Pinpoint the cell where the given text exists, returning its [x, y] midpoint coordinate. 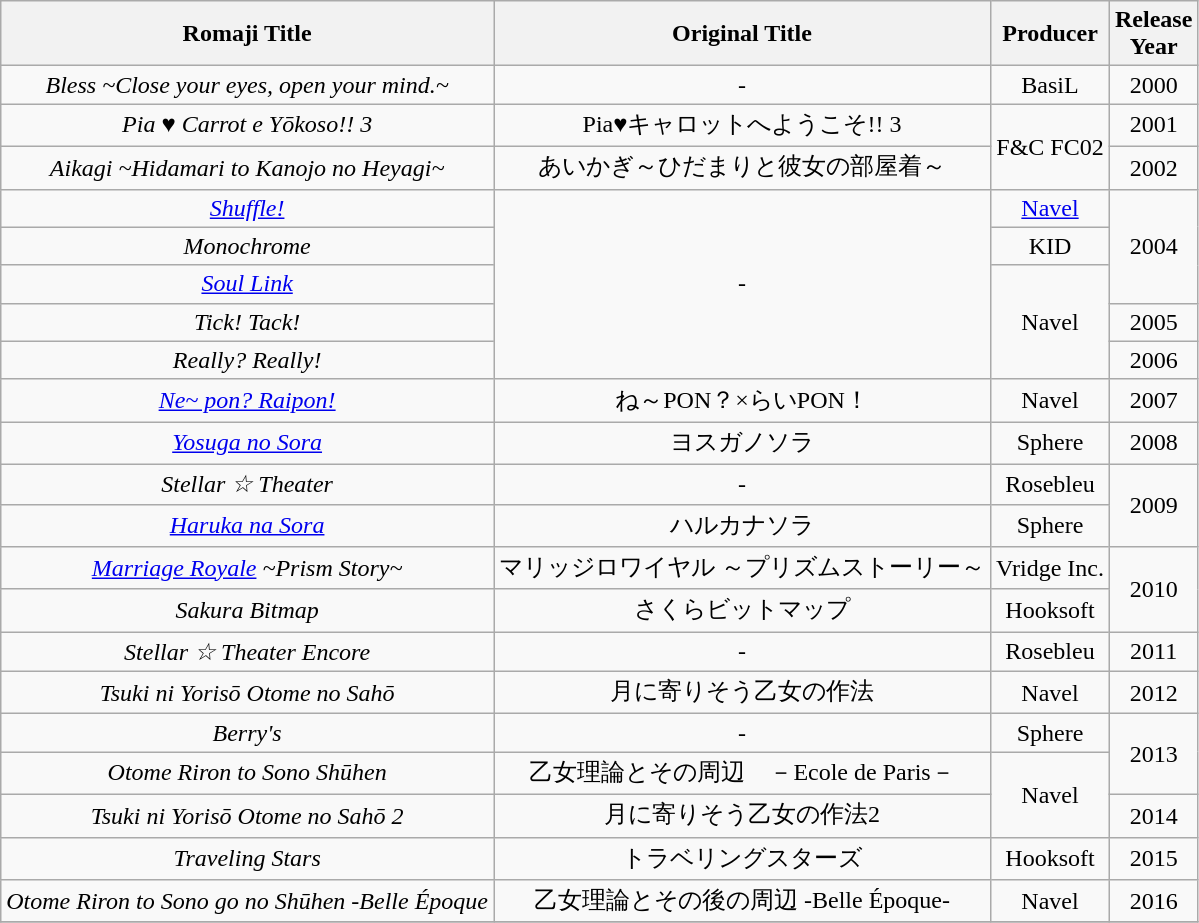
2000 [1153, 85]
Original Title [742, 34]
Haruka na Sora [248, 526]
乙女理論とその後の周辺 -Belle Époque- [742, 902]
2015 [1153, 858]
Shuffle! [248, 208]
Tsuki ni Yorisō Otome no Sahō 2 [248, 816]
ね～PON？×らいPON！ [742, 400]
2004 [1153, 246]
F&C FC02 [1050, 146]
Pia ♥ Carrot e Yōkoso!! 3 [248, 126]
Stellar ☆ Theater [248, 484]
2008 [1153, 444]
2016 [1153, 902]
2002 [1153, 168]
月に寄りそう乙女の作法 [742, 692]
Producer [1050, 34]
Ne~ pon? Raipon! [248, 400]
2010 [1153, 590]
Really? Really! [248, 360]
2006 [1153, 360]
Otome Riron to Sono go no Shūhen -Belle Époque [248, 902]
あいかぎ～ひだまりと彼女の部屋着～ [742, 168]
2007 [1153, 400]
Stellar ☆ Theater Encore [248, 652]
Marriage Royale ~Prism Story~ [248, 568]
Pia♥キャロットへようこそ!! 3 [742, 126]
乙女理論とその周辺 －Ecole de Paris－ [742, 774]
Tsuki ni Yorisō Otome no Sahō [248, 692]
2011 [1153, 652]
BasiL [1050, 85]
月に寄りそう乙女の作法2 [742, 816]
Tick! Tack! [248, 322]
2009 [1153, 505]
さくらビットマップ [742, 610]
Vridge Inc. [1050, 568]
トラベリングスターズ [742, 858]
Sakura Bitmap [248, 610]
ハルカナソラ [742, 526]
2005 [1153, 322]
Aikagi ~Hidamari to Kanojo no Heyagi~ [248, 168]
2001 [1153, 126]
Traveling Stars [248, 858]
Monochrome [248, 246]
Otome Riron to Sono Shūhen [248, 774]
Soul Link [248, 284]
Romaji Title [248, 34]
マリッジロワイヤル ～プリズムストーリー～ [742, 568]
Bless ~Close your eyes, open your mind.~ [248, 85]
2014 [1153, 816]
Yosuga no Sora [248, 444]
2012 [1153, 692]
Berry's [248, 733]
2013 [1153, 754]
ヨスガノソラ [742, 444]
KID [1050, 246]
ReleaseYear [1153, 34]
